Search for the cell housing the specified text and yield its [X, Y] center coordinate. 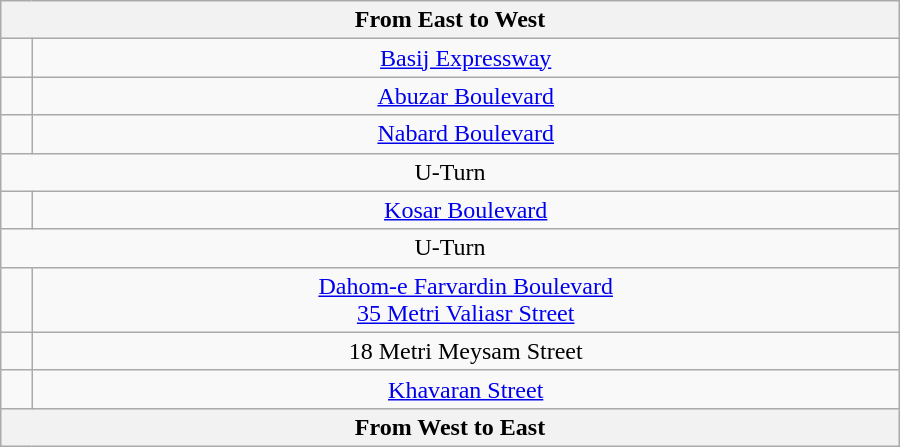
Basij Expressway [466, 58]
From East to West [450, 20]
Dahom-e Farvardin Boulevard 35 Metri Valiasr Street [466, 300]
Kosar Boulevard [466, 210]
Khavaran Street [466, 389]
18 Metri Meysam Street [466, 351]
Nabard Boulevard [466, 134]
From West to East [450, 427]
Abuzar Boulevard [466, 96]
